Return the [x, y] coordinate for the center point of the cell that contains the specified text.  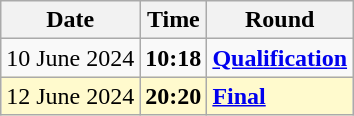
Qualification [280, 58]
20:20 [174, 96]
Final [280, 96]
Date [70, 20]
Time [174, 20]
Round [280, 20]
10 June 2024 [70, 58]
10:18 [174, 58]
12 June 2024 [70, 96]
